Find where the given text appears and provide that cell's center as [x, y] coordinate. 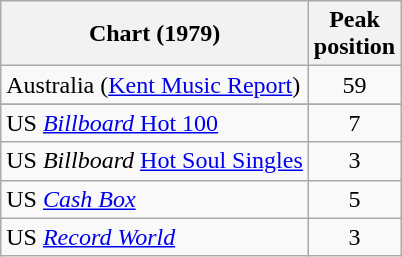
US Billboard Hot Soul Singles [155, 161]
Peakposition [354, 34]
59 [354, 85]
5 [354, 199]
US Cash Box [155, 199]
Chart (1979) [155, 34]
Australia (Kent Music Report) [155, 85]
US Record World [155, 237]
US Billboard Hot 100 [155, 123]
7 [354, 123]
